Output the [X, Y] coordinate of the center of the cell containing the given text.  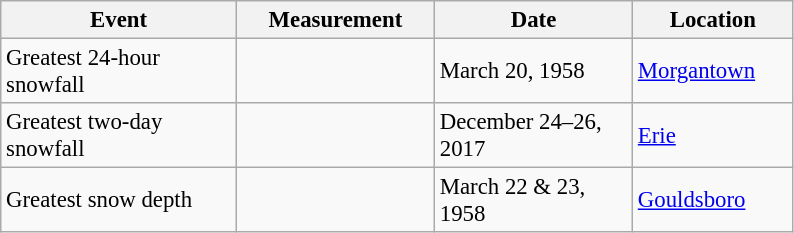
December 24–26, 2017 [533, 136]
Measurement [335, 20]
Greatest snow depth [119, 200]
March 22 & 23, 1958 [533, 200]
Date [533, 20]
March 20, 1958 [533, 72]
Gouldsboro [714, 200]
Erie [714, 136]
Location [714, 20]
Event [119, 20]
Morgantown [714, 72]
Greatest two-day snowfall [119, 136]
Greatest 24-hour snowfall [119, 72]
